For the text-containing cell, return its midpoint in [x, y] coordinate format. 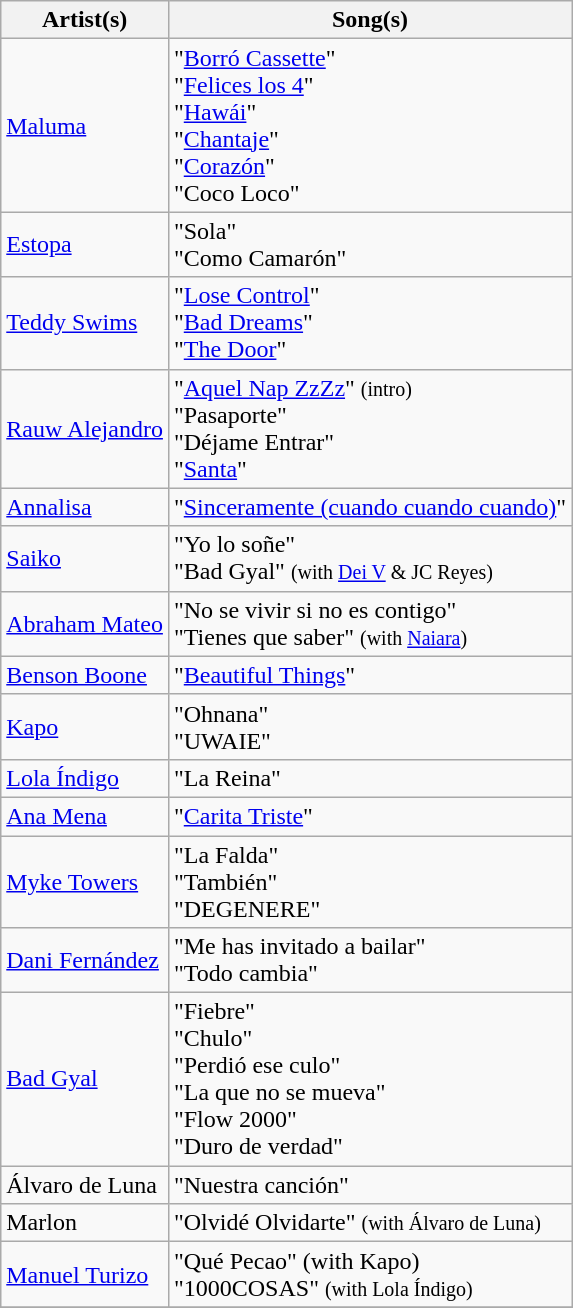
Teddy Swims [85, 323]
Ana Mena [85, 816]
"No se vivir si no es contigo""Tienes que saber" (with Naiara) [370, 624]
"La Falda""También""DEGENERE" [370, 882]
Manuel Turizo [85, 1274]
"Beautiful Things" [370, 675]
Artist(s) [85, 20]
"Lose Control""Bad Dreams""The Door" [370, 323]
Bad Gyal [85, 1080]
Saiko [85, 558]
"Me has invitado a bailar""Todo cambia" [370, 960]
Estopa [85, 244]
"Fiebre""Chulo""Perdió ese culo""La que no se mueva""Flow 2000""Duro de verdad" [370, 1080]
"Carita Triste" [370, 816]
Benson Boone [85, 675]
Myke Towers [85, 882]
"Yo lo soñe""Bad Gyal" (with Dei V & JC Reyes) [370, 558]
Maluma [85, 126]
"Olvidé Olvidarte" (with Álvaro de Luna) [370, 1223]
"Sinceramente (cuando cuando cuando)" [370, 507]
Song(s) [370, 20]
Dani Fernández [85, 960]
"Qué Pecao" (with Kapo)"1000COSAS" (with Lola Índigo) [370, 1274]
"Ohnana""UWAIE" [370, 726]
Marlon [85, 1223]
Annalisa [85, 507]
"Sola""Como Camarón" [370, 244]
Álvaro de Luna [85, 1185]
Lola Índigo [85, 778]
Kapo [85, 726]
"Nuestra canción" [370, 1185]
"Aquel Nap ZzZz" (intro)"Pasaporte""Déjame Entrar""Santa" [370, 428]
Rauw Alejandro [85, 428]
Abraham Mateo [85, 624]
"La Reina" [370, 778]
"Borró Cassette""Felices los 4""Hawái""Chantaje""Corazón""Coco Loco" [370, 126]
